Find where the given text appears and provide that cell's center as [X, Y] coordinate. 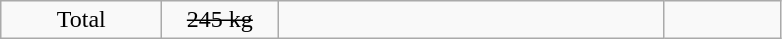
245 kg [220, 20]
Total [82, 20]
